Output the [X, Y] coordinate of the center of the cell containing the given text.  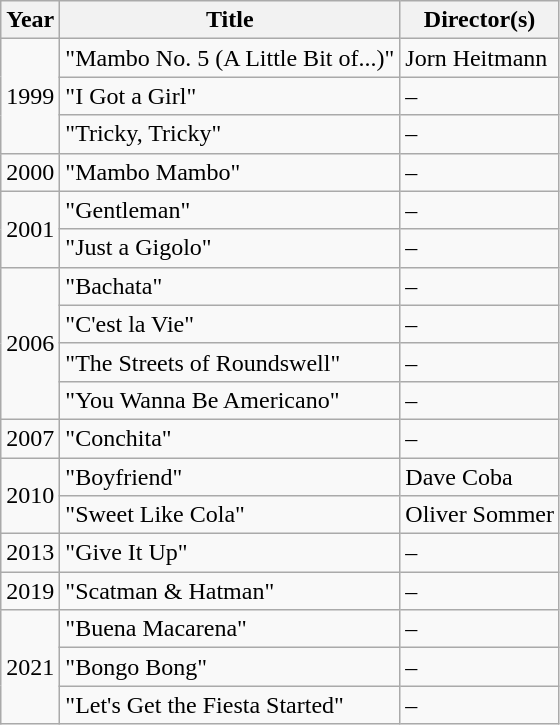
Director(s) [480, 20]
"Mambo No. 5 (A Little Bit of...)" [230, 58]
"Tricky, Tricky" [230, 134]
"Conchita" [230, 438]
Year [30, 20]
"Mambo Mambo" [230, 172]
"Bongo Bong" [230, 667]
2019 [30, 591]
2001 [30, 229]
2021 [30, 667]
"Boyfriend" [230, 477]
2007 [30, 438]
"I Got a Girl" [230, 96]
"Give It Up" [230, 553]
"Buena Macarena" [230, 629]
2000 [30, 172]
"Scatman & Hatman" [230, 591]
"Just a Gigolo" [230, 248]
"Sweet Like Cola" [230, 515]
"Let's Get the Fiesta Started" [230, 705]
2010 [30, 496]
"The Streets of Roundswell" [230, 362]
Jorn Heitmann [480, 58]
Title [230, 20]
2013 [30, 553]
"C'est la Vie" [230, 324]
"You Wanna Be Americano" [230, 400]
"Gentleman" [230, 210]
Dave Coba [480, 477]
2006 [30, 343]
1999 [30, 96]
"Bachata" [230, 286]
Oliver Sommer [480, 515]
